Find where the given text appears and provide that cell's center as (x, y) coordinate. 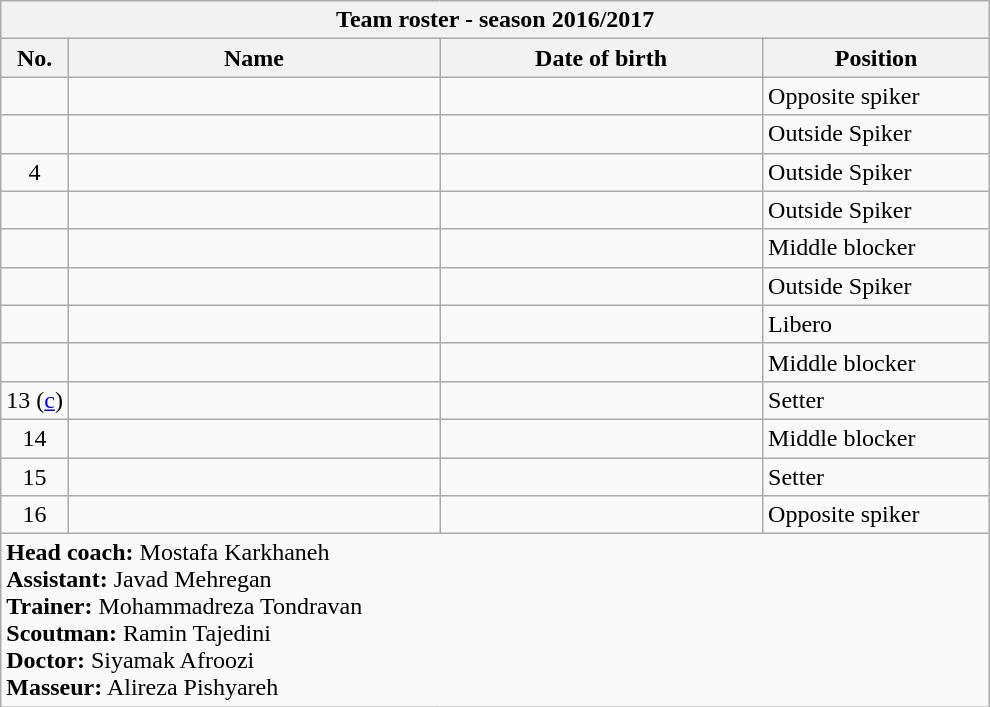
Position (876, 58)
Date of birth (602, 58)
4 (35, 172)
No. (35, 58)
16 (35, 515)
15 (35, 477)
13 (c) (35, 400)
14 (35, 438)
Libero (876, 324)
Team roster - season 2016/2017 (496, 20)
Name (254, 58)
